Output the (x, y) coordinate of the center of the cell containing the given text.  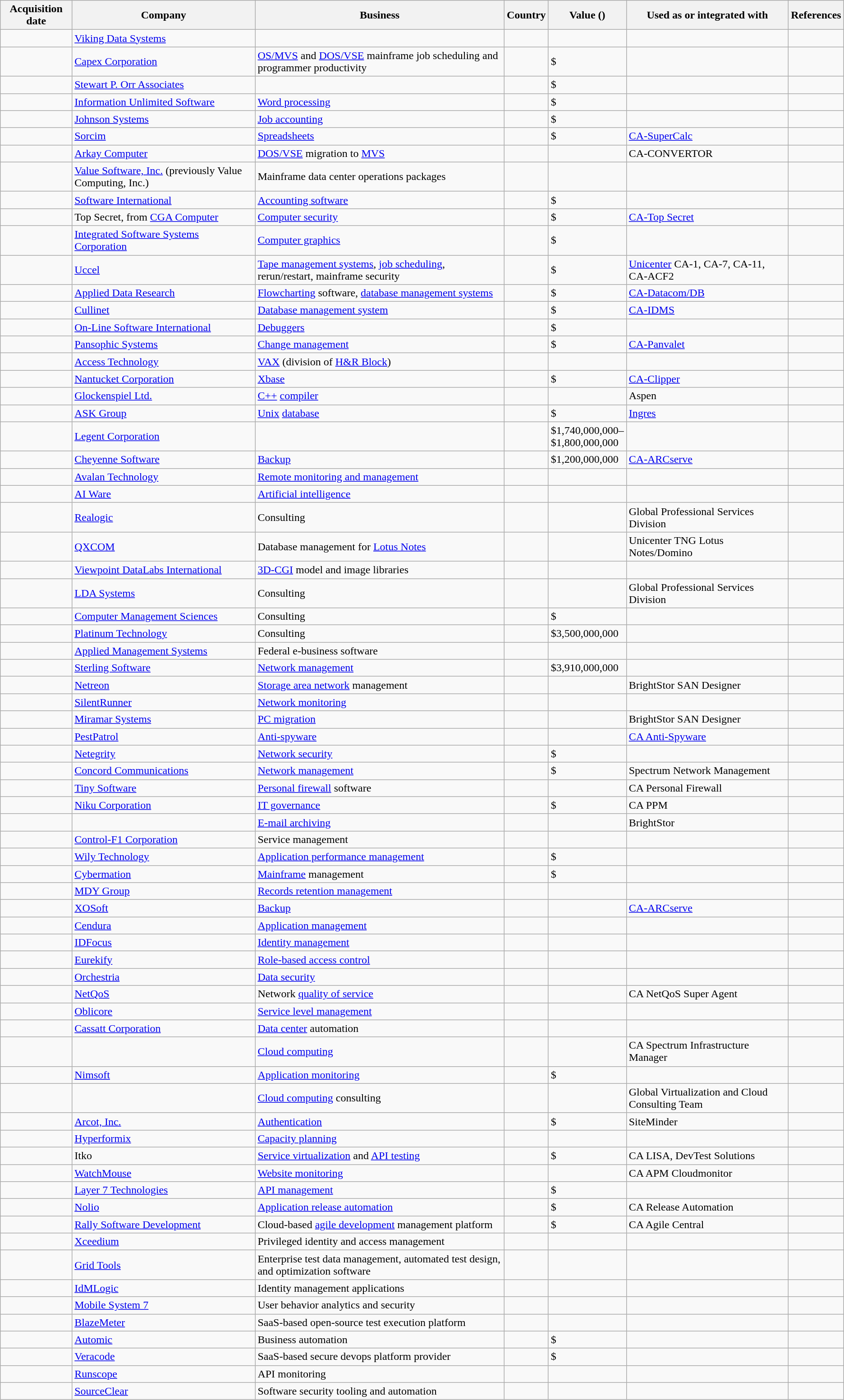
CA-Clipper (707, 379)
Mainframe data center operations packages (380, 177)
SourceClear (164, 1391)
QXCOM (164, 547)
Application monitoring (380, 1075)
API management (380, 1190)
Top Secret, from CGA Computer (164, 217)
Oblicore (164, 1011)
BlazeMeter (164, 1322)
Application management (380, 926)
Nolio (164, 1207)
Identity management applications (380, 1288)
Database management for Lotus Notes (380, 547)
Country (526, 15)
CA Release Automation (707, 1207)
Cloud-based agile development management platform (380, 1225)
Grid Tools (164, 1265)
ASK Group (164, 413)
Hyperformix (164, 1138)
Capacity planning (380, 1138)
Niku Corporation (164, 805)
Mobile System 7 (164, 1305)
Cassatt Corporation (164, 1028)
Accounting software (380, 200)
Netegrity (164, 754)
IT governance (380, 805)
Service management (380, 839)
Nimsoft (164, 1075)
Records retention management (380, 891)
Privileged identity and access management (380, 1242)
$1,740,000,000–$1,800,000,000 (587, 437)
Access Technology (164, 362)
Role-based access control (380, 960)
Viking Data Systems (164, 38)
Sorcim (164, 136)
Cloud computing consulting (380, 1098)
SiteMinder (707, 1121)
E-mail archiving (380, 822)
Business automation (380, 1340)
Control-F1 Corporation (164, 839)
Miramar Systems (164, 719)
Spreadsheets (380, 136)
Software International (164, 200)
Avalan Technology (164, 477)
LDA Systems (164, 593)
MDY Group (164, 891)
IDFocus (164, 943)
CA Personal Firewall (707, 788)
User behavior analytics and security (380, 1305)
Application release automation (380, 1207)
CA LISA, DevTest Solutions (707, 1156)
On-Line Software International (164, 327)
Service virtualization and API testing (380, 1156)
Pansophic Systems (164, 345)
Cullinet (164, 310)
Software security tooling and automation (380, 1391)
$1,200,000,000 (587, 460)
Automic (164, 1340)
Rally Software Development (164, 1225)
DOS/VSE migration to MVS (380, 153)
CA-SuperCalc (707, 136)
CA Anti-Spyware (707, 737)
SaaS-based open-source test execution platform (380, 1322)
Cloud computing (380, 1052)
Artificial intelligence (380, 494)
Company (164, 15)
Veracode (164, 1357)
Value Software, Inc. (previously Value Computing, Inc.) (164, 177)
References (816, 15)
$3,910,000,000 (587, 668)
Orchestria (164, 977)
VAX (division of H&R Block) (380, 362)
Wily Technology (164, 857)
CA-CONVERTOR (707, 153)
Value () (587, 15)
XOSoft (164, 908)
Debuggers (380, 327)
CA-Datacom/DB (707, 293)
PC migration (380, 719)
NetQoS (164, 994)
CA APM Cloudmonitor (707, 1173)
OS/MVS and DOS/VSE mainframe job scheduling and programmer productivity (380, 61)
Data security (380, 977)
Cheyenne Software (164, 460)
Sterling Software (164, 668)
Integrated Software Systems Corporation (164, 240)
CA NetQoS Super Agent (707, 994)
Service level management (380, 1011)
Arkay Computer (164, 153)
Storage area network management (380, 685)
Computer Management Sciences (164, 617)
3D-CGI model and image libraries (380, 570)
Concord Communications (164, 771)
Unicenter TNG Lotus Notes/Domino (707, 547)
Viewpoint DataLabs International (164, 570)
Aspen (707, 396)
Enterprise test data management, automated test design, and optimization software (380, 1265)
Unix database (380, 413)
CA Agile Central (707, 1225)
API monitoring (380, 1374)
Legent Corporation (164, 437)
Cybermation (164, 874)
Personal firewall software (380, 788)
Federal e-business software (380, 651)
Xceedium (164, 1242)
Applied Management Systems (164, 651)
Itko (164, 1156)
Eurekify (164, 960)
WatchMouse (164, 1173)
BrightStor (707, 822)
Netreon (164, 685)
Unicenter CA-1, CA-7, CA-11, CA-ACF2 (707, 270)
Remote monitoring and management (380, 477)
Arcot, Inc. (164, 1121)
Runscope (164, 1374)
Johnson Systems (164, 119)
Glockenspiel Ltd. (164, 396)
CA PPM (707, 805)
Identity management (380, 943)
Realogic (164, 517)
Job accounting (380, 119)
Computer graphics (380, 240)
Capex Corporation (164, 61)
Used as or integrated with (707, 15)
$3,500,000,000 (587, 634)
Tape management systems, job scheduling, rerun/restart, mainframe security (380, 270)
CA Spectrum Infrastructure Manager (707, 1052)
IdMLogic (164, 1288)
Anti-spyware (380, 737)
Platinum Technology (164, 634)
AI Ware (164, 494)
Computer security (380, 217)
Xbase (380, 379)
Application performance management (380, 857)
Change management (380, 345)
Tiny Software (164, 788)
CA-Panvalet (707, 345)
Global Virtualization and Cloud Consulting Team (707, 1098)
Data center automation (380, 1028)
Layer 7 Technologies (164, 1190)
Authentication (380, 1121)
Mainframe management (380, 874)
Flowcharting software, database management systems (380, 293)
Business (380, 15)
Information Unlimited Software (164, 102)
Stewart P. Orr Associates (164, 85)
Website monitoring (380, 1173)
CA-Top Secret (707, 217)
Network quality of service (380, 994)
Ingres (707, 413)
Nantucket Corporation (164, 379)
Uccel (164, 270)
Applied Data Research (164, 293)
SilentRunner (164, 702)
PestPatrol (164, 737)
Network monitoring (380, 702)
Database management system (380, 310)
Spectrum Network Management (707, 771)
CA-IDMS (707, 310)
Acquisition date (36, 15)
SaaS-based secure devops platform provider (380, 1357)
C++ compiler (380, 396)
Network security (380, 754)
Cendura (164, 926)
Word processing (380, 102)
